Provide the [X, Y] coordinate of the cell's center where the given text is located.  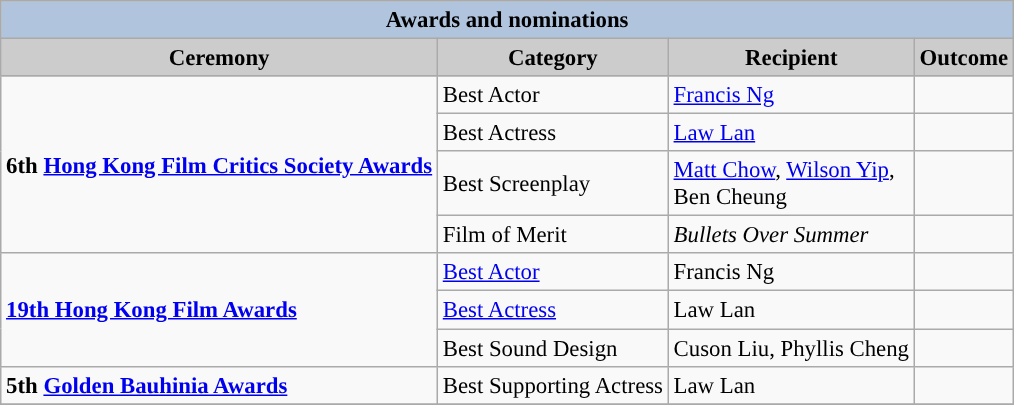
Matt Chow, Wilson Yip,Ben Cheung [791, 184]
Recipient [791, 58]
Cuson Liu, Phyllis Cheng [791, 348]
Ceremony [220, 58]
Outcome [964, 58]
Best Screenplay [552, 184]
Awards and nominations [508, 20]
19th Hong Kong Film Awards [220, 310]
6th Hong Kong Film Critics Society Awards [220, 164]
5th Golden Bauhinia Awards [220, 385]
Category [552, 58]
Film of Merit [552, 235]
Best Supporting Actress [552, 385]
Bullets Over Summer [791, 235]
Best Sound Design [552, 348]
